Return [x, y] of the center of cell containing provided text 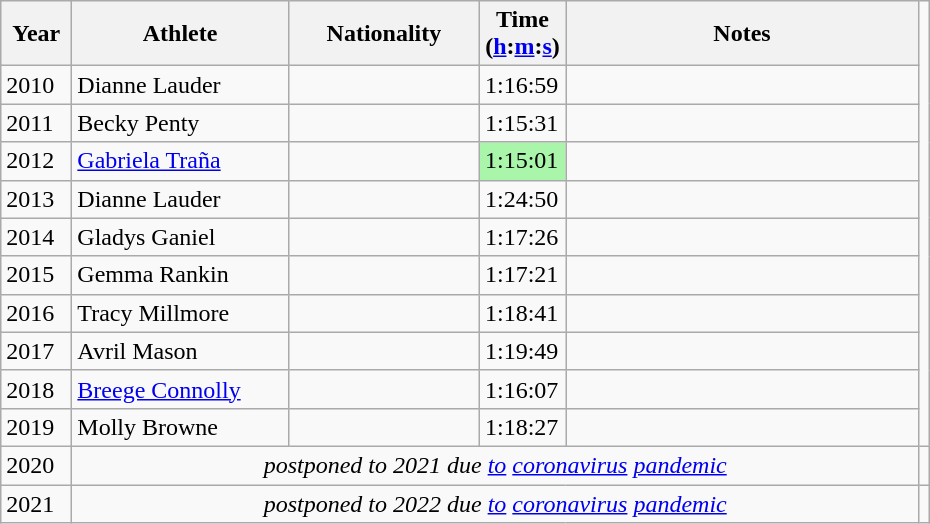
2019 [36, 427]
Molly Browne [180, 427]
Athlete [180, 34]
1:15:31 [522, 123]
2021 [36, 503]
postponed to 2021 due to coronavirus pandemic [496, 465]
postponed to 2022 due to coronavirus pandemic [496, 503]
2017 [36, 351]
2015 [36, 275]
2020 [36, 465]
Gladys Ganiel [180, 237]
2011 [36, 123]
1:17:21 [522, 275]
1:15:01 [522, 161]
1:18:41 [522, 313]
Gemma Rankin [180, 275]
Becky Penty [180, 123]
1:19:49 [522, 351]
2014 [36, 237]
1:17:26 [522, 237]
Gabriela Traña [180, 161]
1:16:59 [522, 85]
Notes [742, 34]
Time(h:m:s) [522, 34]
Tracy Millmore [180, 313]
1:16:07 [522, 389]
1:24:50 [522, 199]
2010 [36, 85]
2018 [36, 389]
Nationality [384, 34]
Year [36, 34]
2016 [36, 313]
Breege Connolly [180, 389]
1:18:27 [522, 427]
Avril Mason [180, 351]
2012 [36, 161]
2013 [36, 199]
